Determine the (x, y) coordinate at the center of the cell enclosing the given text.  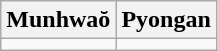
Pyongan (166, 20)
Munhwaŏ (58, 20)
